Provide the [X, Y] coordinate of the cell's center where the given text is located.  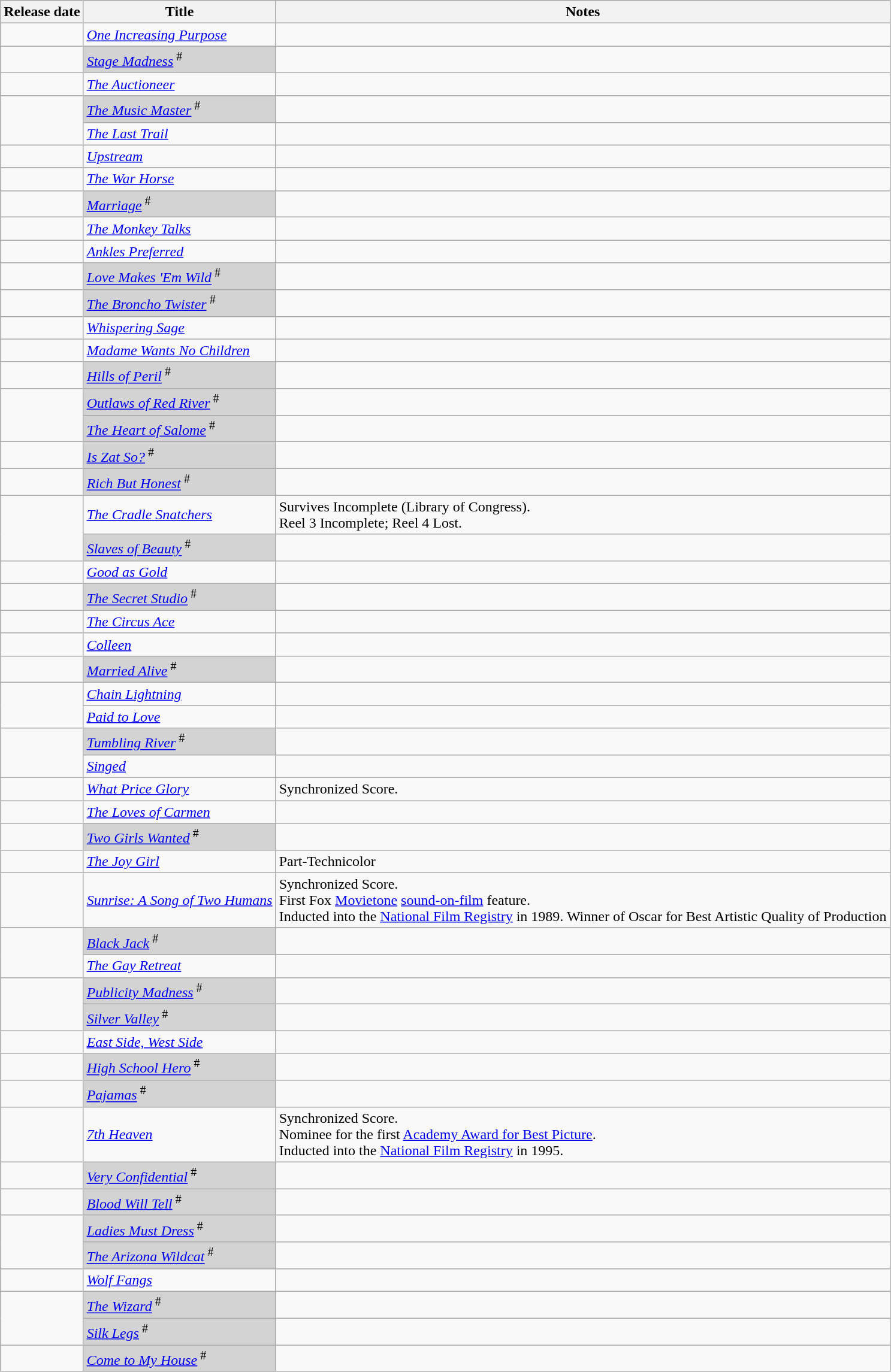
Colleen [180, 644]
Sunrise: A Song of Two Humans [180, 900]
Synchronized Score. [582, 789]
The Secret Studio # [180, 598]
The Cradle Snatchers [180, 515]
Survives Incomplete (Library of Congress). Reel 3 Incomplete; Reel 4 Lost. [582, 515]
The Arizona Wildcat # [180, 1255]
7th Heaven [180, 1134]
Whispering Sage [180, 328]
Publicity Madness # [180, 991]
Good as Gold [180, 573]
Black Jack # [180, 941]
Title [180, 12]
Pajamas # [180, 1094]
Married Alive # [180, 670]
Blood Will Tell # [180, 1203]
The Wizard # [180, 1306]
The Gay Retreat [180, 966]
The Joy Girl [180, 861]
The Heart of Salome # [180, 429]
Upstream [180, 156]
Come to My House # [180, 1358]
Wolf Fangs [180, 1280]
Part-Technicolor [582, 861]
Paid to Love [180, 717]
East Side, West Side [180, 1042]
Marriage # [180, 204]
Ladies Must Dress # [180, 1229]
Release date [42, 12]
Singed [180, 767]
The Last Trail [180, 134]
Hills of Peril # [180, 375]
Stage Madness # [180, 60]
Notes [582, 12]
One Increasing Purpose [180, 35]
Outlaws of Red River # [180, 402]
Slaves of Beauty # [180, 547]
Very Confidential # [180, 1175]
Love Makes 'Em Wild # [180, 277]
The Broncho Twister # [180, 303]
The Auctioneer [180, 84]
The Loves of Carmen [180, 812]
The Monkey Talks [180, 229]
Madame Wants No Children [180, 350]
High School Hero # [180, 1067]
The War Horse [180, 179]
Two Girls Wanted # [180, 837]
The Music Master # [180, 109]
What Price Glory [180, 789]
Tumbling River # [180, 741]
Rich But Honest # [180, 481]
Chain Lightning [180, 694]
The Circus Ace [180, 622]
Silk Legs # [180, 1332]
Ankles Preferred [180, 252]
Is Zat So? # [180, 455]
Synchronized Score.Nominee for the first Academy Award for Best Picture.Inducted into the National Film Registry in 1995. [582, 1134]
Silver Valley # [180, 1018]
